Provide the [X, Y] coordinate of the cell's center where the given text is located.  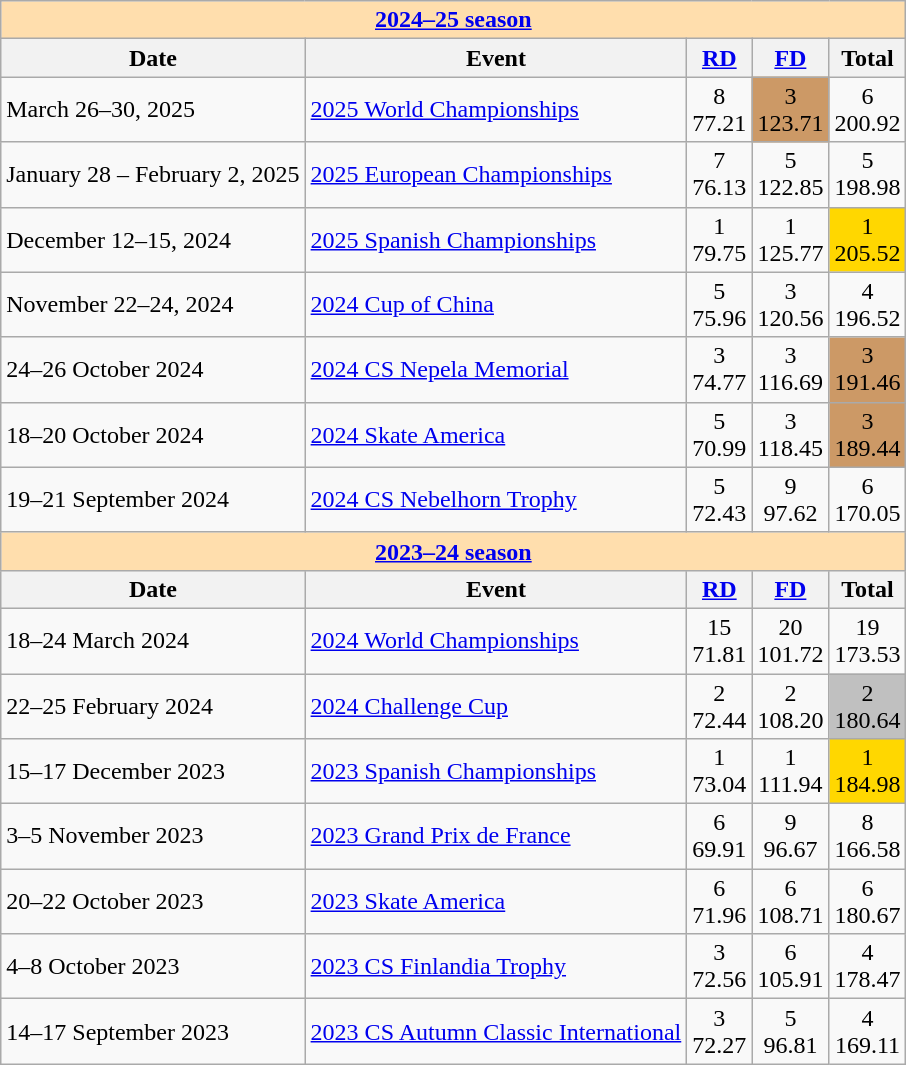
3 74.77 [720, 370]
4 178.47 [868, 966]
January 28 – February 2, 2025 [153, 174]
1 111.94 [790, 772]
4 196.52 [868, 304]
4 169.11 [868, 1032]
2023 CS Autumn Classic International [496, 1032]
5 198.98 [868, 174]
2024 World Championships [496, 640]
20 101.72 [790, 640]
5 70.99 [720, 434]
3–5 November 2023 [153, 836]
6 180.67 [868, 902]
6 71.96 [720, 902]
6 200.92 [868, 110]
18–24 March 2024 [153, 640]
6 69.91 [720, 836]
2 72.44 [720, 706]
3 72.27 [720, 1032]
15–17 December 2023 [153, 772]
1 184.98 [868, 772]
6 170.05 [868, 500]
5 72.43 [720, 500]
19–21 September 2024 [153, 500]
December 12–15, 2024 [153, 240]
2024 Cup of China [496, 304]
2025 World Championships [496, 110]
3 72.56 [720, 966]
2 180.64 [868, 706]
6 108.71 [790, 902]
19 173.53 [868, 640]
15 71.81 [720, 640]
9 97.62 [790, 500]
24–26 October 2024 [153, 370]
1 125.77 [790, 240]
7 76.13 [720, 174]
8 166.58 [868, 836]
1 79.75 [720, 240]
3 120.56 [790, 304]
4–8 October 2023 [153, 966]
2024 CS Nebelhorn Trophy [496, 500]
3 116.69 [790, 370]
9 96.67 [790, 836]
3 189.44 [868, 434]
2025 Spanish Championships [496, 240]
2023–24 season [454, 551]
2024 Challenge Cup [496, 706]
2023 Grand Prix de France [496, 836]
22–25 February 2024 [153, 706]
5 122.85 [790, 174]
1 73.04 [720, 772]
2025 European Championships [496, 174]
6 105.91 [790, 966]
18–20 October 2024 [153, 434]
3 191.46 [868, 370]
5 75.96 [720, 304]
March 26–30, 2025 [153, 110]
2024 CS Nepela Memorial [496, 370]
2024–25 season [454, 20]
2023 Spanish Championships [496, 772]
3 123.71 [790, 110]
2 108.20 [790, 706]
5 96.81 [790, 1032]
2023 Skate America [496, 902]
3 118.45 [790, 434]
2023 CS Finlandia Trophy [496, 966]
8 77.21 [720, 110]
1 205.52 [868, 240]
2024 Skate America [496, 434]
20–22 October 2023 [153, 902]
14–17 September 2023 [153, 1032]
November 22–24, 2024 [153, 304]
